Extract the (x, y) coordinate from the center of the cell holding the provided text.  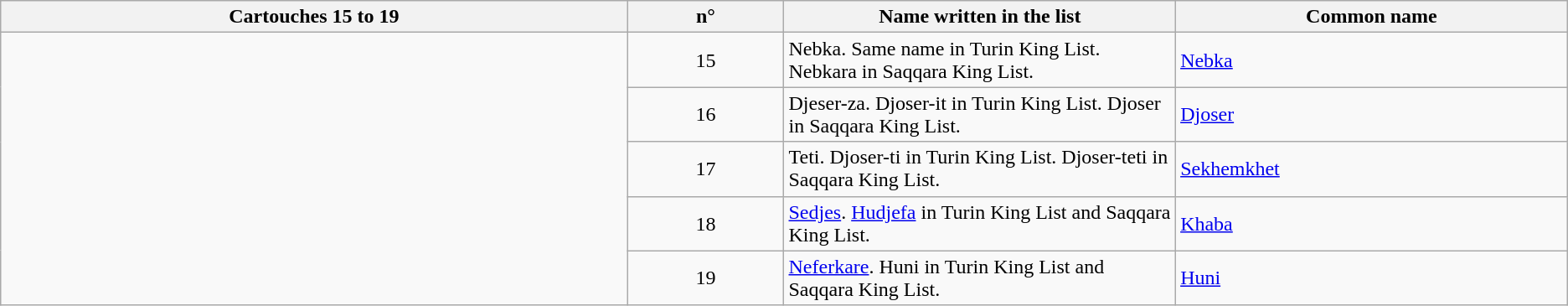
Name written in the list (980, 17)
Sekhemkhet (1372, 169)
16 (705, 114)
Djoser (1372, 114)
19 (705, 278)
Nebka (1372, 60)
18 (705, 223)
Khaba (1372, 223)
Djeser-za. Djoser-it in Turin King List. Djoser in Saqqara King List. (980, 114)
Common name (1372, 17)
15 (705, 60)
Teti. Djoser-ti in Turin King List. Djoser-teti in Saqqara King List. (980, 169)
Sedjes. Hudjefa in Turin King List and Saqqara King List. (980, 223)
17 (705, 169)
Huni (1372, 278)
Neferkare. Huni in Turin King List and Saqqara King List. (980, 278)
n° (705, 17)
Cartouches 15 to 19 (314, 17)
Nebka. Same name in Turin King List. Nebkara in Saqqara King List. (980, 60)
